Detect which cell encompasses the target text, then output its (x, y) center coordinate. 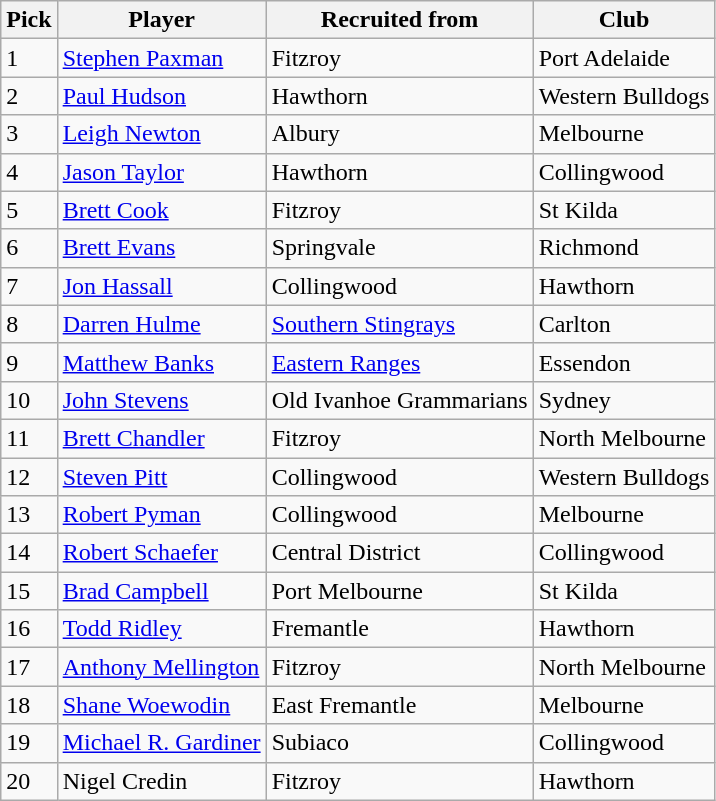
1 (29, 58)
Eastern Ranges (400, 362)
Jason Taylor (162, 172)
6 (29, 248)
East Fremantle (400, 705)
Essendon (624, 362)
John Stevens (162, 400)
Paul Hudson (162, 96)
7 (29, 286)
Steven Pitt (162, 477)
Fremantle (400, 629)
Recruited from (400, 20)
Brad Campbell (162, 591)
Darren Hulme (162, 324)
19 (29, 743)
5 (29, 210)
11 (29, 438)
Brett Evans (162, 248)
Port Melbourne (400, 591)
Springvale (400, 248)
4 (29, 172)
Old Ivanhoe Grammarians (400, 400)
16 (29, 629)
20 (29, 781)
Anthony Mellington (162, 667)
15 (29, 591)
10 (29, 400)
Pick (29, 20)
Albury (400, 134)
Player (162, 20)
Stephen Paxman (162, 58)
Leigh Newton (162, 134)
13 (29, 515)
Jon Hassall (162, 286)
Michael R. Gardiner (162, 743)
Club (624, 20)
18 (29, 705)
Robert Pyman (162, 515)
9 (29, 362)
Todd Ridley (162, 629)
Shane Woewodin (162, 705)
Southern Stingrays (400, 324)
Carlton (624, 324)
Matthew Banks (162, 362)
Sydney (624, 400)
Subiaco (400, 743)
12 (29, 477)
Richmond (624, 248)
Nigel Credin (162, 781)
Brett Cook (162, 210)
Central District (400, 553)
2 (29, 96)
17 (29, 667)
8 (29, 324)
3 (29, 134)
Robert Schaefer (162, 553)
14 (29, 553)
Port Adelaide (624, 58)
Brett Chandler (162, 438)
